Identify which cell holds the provided text, then report its (X, Y) central coordinate. 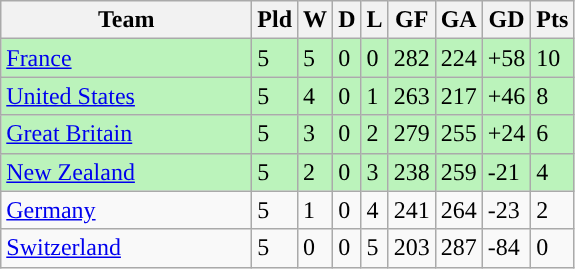
-21 (506, 172)
W (316, 20)
259 (458, 172)
GD (506, 20)
255 (458, 134)
L (374, 20)
+24 (506, 134)
Team (126, 20)
217 (458, 96)
+58 (506, 58)
264 (458, 210)
-23 (506, 210)
-84 (506, 248)
241 (412, 210)
263 (412, 96)
GA (458, 20)
287 (458, 248)
Great Britain (126, 134)
Pts (552, 20)
8 (552, 96)
224 (458, 58)
Pld (275, 20)
New Zealand (126, 172)
6 (552, 134)
D (347, 20)
238 (412, 172)
279 (412, 134)
France (126, 58)
10 (552, 58)
282 (412, 58)
Germany (126, 210)
+46 (506, 96)
United States (126, 96)
Switzerland (126, 248)
GF (412, 20)
203 (412, 248)
